Return [x, y] of the center of cell containing provided text 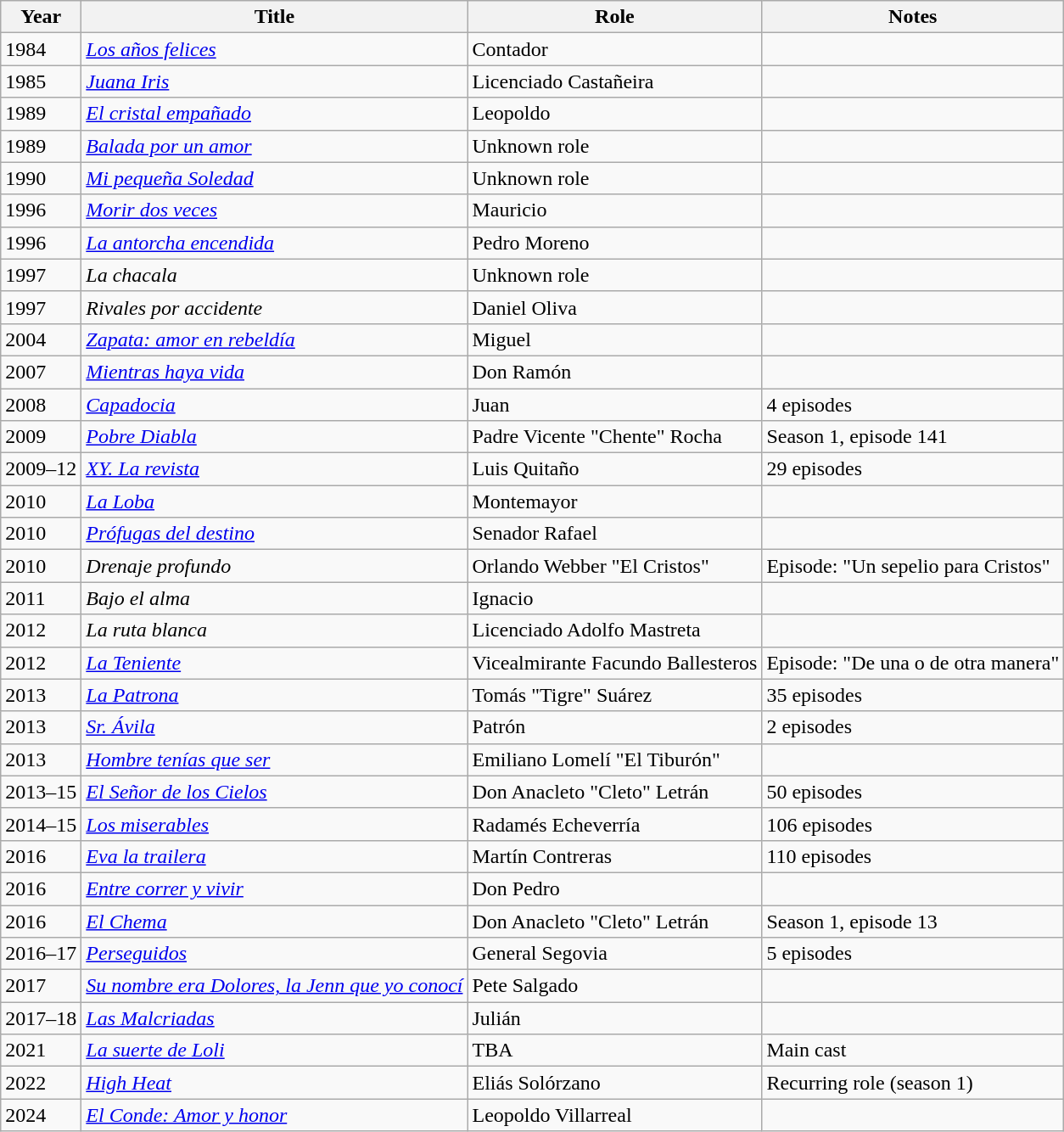
50 episodes [913, 792]
2017 [41, 986]
5 episodes [913, 954]
Mientras haya vida [275, 372]
Notes [913, 17]
2007 [41, 372]
2011 [41, 598]
Episode: "De una o de otra manera" [913, 663]
1984 [41, 49]
La suerte de Loli [275, 1051]
Zapata: amor en rebeldía [275, 339]
Ignacio [614, 598]
La Patrona [275, 695]
Eva la trailera [275, 856]
Role [614, 17]
Season 1, episode 141 [913, 437]
Entre correr y vivir [275, 888]
Emiliano Lomelí "El Tiburón" [614, 759]
2013–15 [41, 792]
La Loba [275, 502]
La antorcha encendida [275, 243]
High Heat [275, 1083]
Hombre tenías que ser [275, 759]
El Señor de los Cielos [275, 792]
Julián [614, 1018]
La Teniente [275, 663]
Bajo el alma [275, 598]
2009 [41, 437]
Don Pedro [614, 888]
Pobre Diabla [275, 437]
Radamés Echeverría [614, 824]
Patrón [614, 727]
Vicealmirante Facundo Ballesteros [614, 663]
29 episodes [913, 469]
Balada por un amor [275, 146]
Sr. Ávila [275, 727]
Tomás "Tigre" Suárez [614, 695]
La chacala [275, 275]
2017–18 [41, 1018]
2021 [41, 1051]
El Conde: Amor y honor [275, 1115]
Perseguidos [275, 954]
1990 [41, 178]
Capadocia [275, 405]
Senador Rafael [614, 534]
4 episodes [913, 405]
Episode: "Un sepelio para Cristos" [913, 566]
Su nombre era Dolores, la Jenn que yo conocí [275, 986]
Season 1, episode 13 [913, 921]
Mi pequeña Soledad [275, 178]
Luis Quitaño [614, 469]
2016–17 [41, 954]
2022 [41, 1083]
35 episodes [913, 695]
Year [41, 17]
Martín Contreras [614, 856]
Drenaje profundo [275, 566]
2014–15 [41, 824]
XY. La revista [275, 469]
Montemayor [614, 502]
Padre Vicente "Chente" Rocha [614, 437]
110 episodes [913, 856]
Morir dos veces [275, 210]
TBA [614, 1051]
Licenciado Castañeira [614, 81]
2009–12 [41, 469]
Los años felices [275, 49]
Daniel Oliva [614, 307]
Juana Iris [275, 81]
Orlando Webber "El Cristos" [614, 566]
Los miserables [275, 824]
Pedro Moreno [614, 243]
106 episodes [913, 824]
Rivales por accidente [275, 307]
Licenciado Adolfo Mastreta [614, 630]
Recurring role (season 1) [913, 1083]
2 episodes [913, 727]
Mauricio [614, 210]
2024 [41, 1115]
Miguel [614, 339]
2004 [41, 339]
Title [275, 17]
Leopoldo [614, 114]
Juan [614, 405]
Leopoldo Villarreal [614, 1115]
El Chema [275, 921]
Las Malcriadas [275, 1018]
Pete Salgado [614, 986]
Don Ramón [614, 372]
Eliás Solórzano [614, 1083]
1985 [41, 81]
Main cast [913, 1051]
La ruta blanca [275, 630]
Prófugas del destino [275, 534]
El cristal empañado [275, 114]
2008 [41, 405]
General Segovia [614, 954]
Contador [614, 49]
